Scan for the cell matching the given text and deliver its (X, Y) coordinate at center. 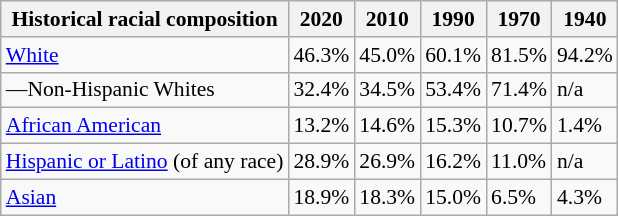
—Non-Hispanic Whites (145, 90)
94.2% (585, 55)
4.3% (585, 197)
15.3% (453, 126)
2020 (321, 19)
2010 (387, 19)
46.3% (321, 55)
1.4% (585, 126)
1970 (519, 19)
28.9% (321, 162)
14.6% (387, 126)
45.0% (387, 55)
16.2% (453, 162)
Historical racial composition (145, 19)
6.5% (519, 197)
Hispanic or Latino (of any race) (145, 162)
10.7% (519, 126)
18.3% (387, 197)
11.0% (519, 162)
34.5% (387, 90)
15.0% (453, 197)
White (145, 55)
81.5% (519, 55)
32.4% (321, 90)
Asian (145, 197)
26.9% (387, 162)
71.4% (519, 90)
13.2% (321, 126)
African American (145, 126)
53.4% (453, 90)
60.1% (453, 55)
1990 (453, 19)
18.9% (321, 197)
1940 (585, 19)
